Search for the cell housing the specified text and yield its [x, y] center coordinate. 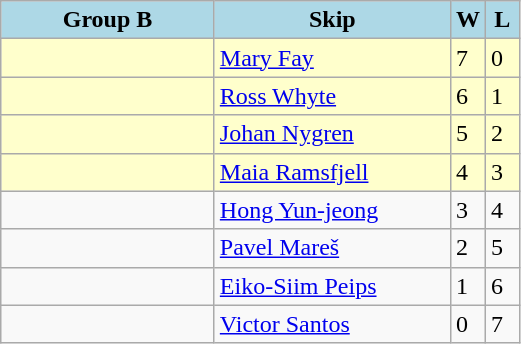
Hong Yun-jeong [332, 210]
Pavel Mareš [332, 248]
Mary Fay [332, 58]
W [468, 20]
Skip [332, 20]
Group B [108, 20]
Victor Santos [332, 324]
Johan Nygren [332, 134]
L [502, 20]
Maia Ramsfjell [332, 172]
Eiko-Siim Peips [332, 286]
Ross Whyte [332, 96]
